Capture the cell that displays the provided text and extract its (X, Y) central coordinate. 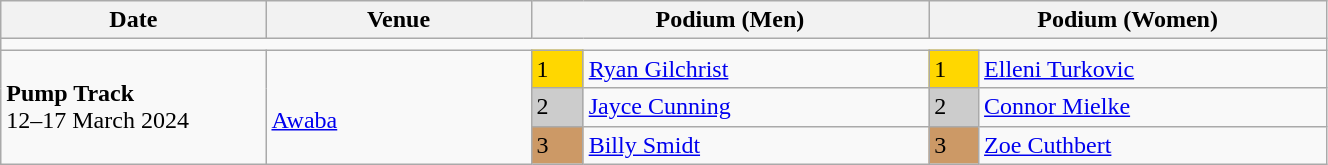
Jayce Cunning (756, 107)
Elleni Turkovic (1153, 69)
Ryan Gilchrist (756, 69)
Venue (398, 20)
Awaba (398, 107)
Podium (Women) (1128, 20)
Podium (Men) (730, 20)
Billy Smidt (756, 145)
Connor Mielke (1153, 107)
Zoe Cuthbert (1153, 145)
Pump Track 12–17 March 2024 (134, 107)
Date (134, 20)
